Find where the given text appears and provide that cell's center as (X, Y) coordinate. 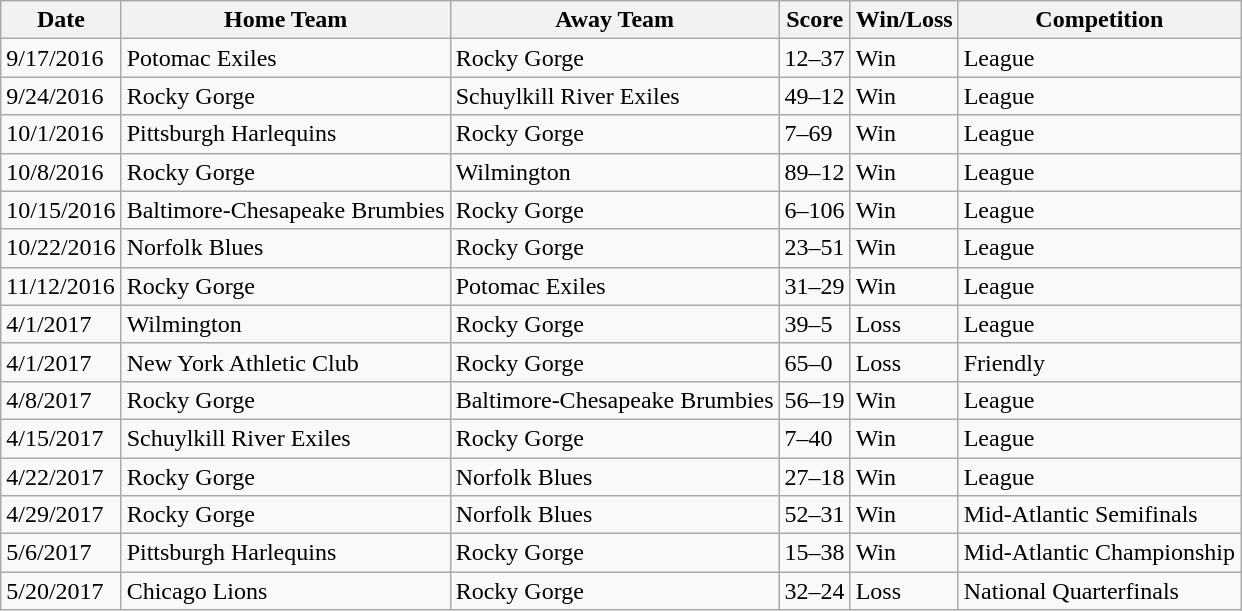
4/15/2017 (61, 438)
11/12/2016 (61, 286)
Score (814, 20)
10/15/2016 (61, 210)
7–69 (814, 134)
10/8/2016 (61, 172)
31–29 (814, 286)
Chicago Lions (286, 591)
32–24 (814, 591)
89–12 (814, 172)
5/20/2017 (61, 591)
7–40 (814, 438)
Away Team (614, 20)
52–31 (814, 515)
National Quarterfinals (1099, 591)
Friendly (1099, 362)
12–37 (814, 58)
4/8/2017 (61, 400)
9/17/2016 (61, 58)
5/6/2017 (61, 553)
39–5 (814, 324)
9/24/2016 (61, 96)
27–18 (814, 477)
65–0 (814, 362)
Mid-Atlantic Semifinals (1099, 515)
23–51 (814, 248)
15–38 (814, 553)
6–106 (814, 210)
Home Team (286, 20)
Date (61, 20)
Mid-Atlantic Championship (1099, 553)
Competition (1099, 20)
4/22/2017 (61, 477)
10/1/2016 (61, 134)
New York Athletic Club (286, 362)
4/29/2017 (61, 515)
Win/Loss (904, 20)
10/22/2016 (61, 248)
56–19 (814, 400)
49–12 (814, 96)
